For the text-containing cell, return its midpoint in (x, y) coordinate format. 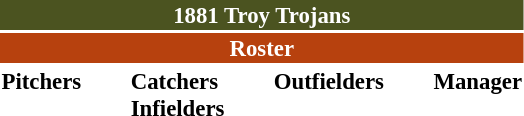
Roster (262, 48)
1881 Troy Trojans (262, 15)
